For the text-containing cell, return its midpoint in [X, Y] coordinate format. 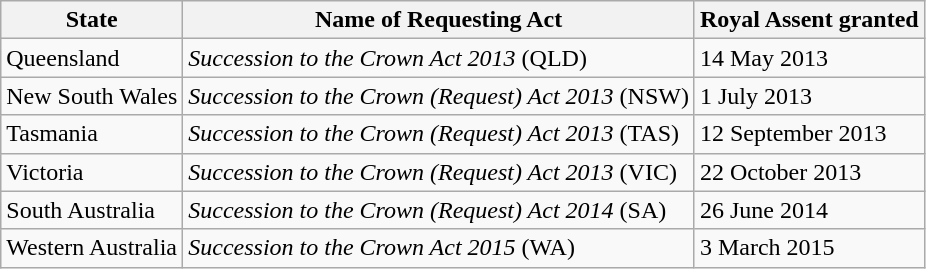
South Australia [92, 210]
Succession to the Crown (Request) Act 2013 (VIC) [439, 172]
Royal Assent granted [809, 20]
New South Wales [92, 96]
Succession to the Crown (Request) Act 2013 (TAS) [439, 134]
Name of Requesting Act [439, 20]
1 July 2013 [809, 96]
Succession to the Crown Act 2015 (WA) [439, 248]
Queensland [92, 58]
Succession to the Crown (Request) Act 2013 (NSW) [439, 96]
State [92, 20]
Tasmania [92, 134]
Western Australia [92, 248]
26 June 2014 [809, 210]
Succession to the Crown (Request) Act 2014 (SA) [439, 210]
Victoria [92, 172]
12 September 2013 [809, 134]
3 March 2015 [809, 248]
Succession to the Crown Act 2013 (QLD) [439, 58]
22 October 2013 [809, 172]
14 May 2013 [809, 58]
